Extract the (x, y) coordinate from the center of the cell holding the provided text.  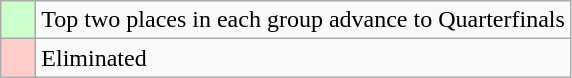
Top two places in each group advance to Quarterfinals (304, 20)
Eliminated (304, 58)
